Scan for the cell matching the given text and deliver its [x, y] coordinate at center. 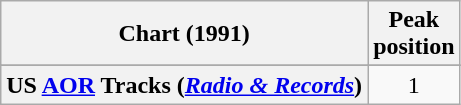
1 [414, 85]
US AOR Tracks (Radio & Records) [184, 85]
Chart (1991) [184, 34]
Peakposition [414, 34]
